Extract the (x, y) coordinate from the center of the cell holding the provided text.  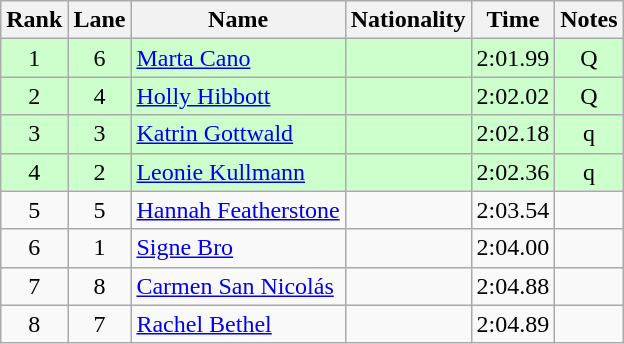
Carmen San Nicolás (238, 286)
Signe Bro (238, 248)
2:02.36 (513, 172)
Rank (34, 20)
2:02.02 (513, 96)
Name (238, 20)
2:04.00 (513, 248)
2:01.99 (513, 58)
Rachel Bethel (238, 324)
2:02.18 (513, 134)
Nationality (408, 20)
Holly Hibbott (238, 96)
Hannah Featherstone (238, 210)
Notes (589, 20)
Lane (100, 20)
Time (513, 20)
Marta Cano (238, 58)
2:04.88 (513, 286)
Katrin Gottwald (238, 134)
2:04.89 (513, 324)
2:03.54 (513, 210)
Leonie Kullmann (238, 172)
